Output the (x, y) coordinate of the center of the cell containing the given text.  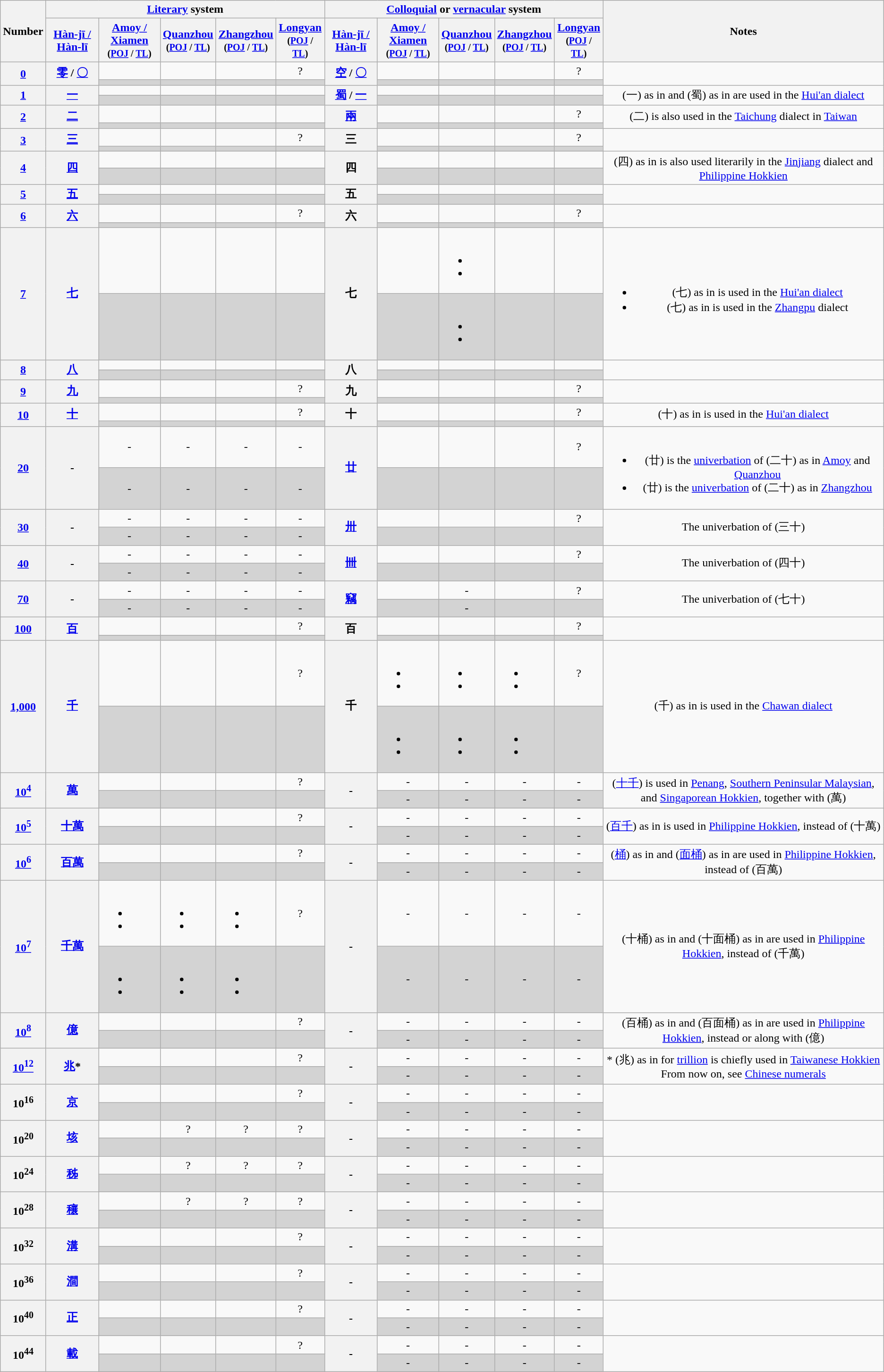
1,000 (23, 707)
溝 (72, 1246)
1 (23, 95)
1024 (23, 1174)
二 (72, 117)
1036 (23, 1282)
(廿) is the univerbation of (二十) as in Amoy and Quanzhou (廿) is the univerbation of (二十) as in Zhangzhou (743, 468)
卅 (351, 527)
4 (23, 168)
Colloquial or vernacular system (464, 9)
正 (72, 1318)
(七) as in is used in the Hui'an dialect (七) as in is used in the Zhangpu dialect (743, 294)
107 (23, 946)
30 (23, 527)
(百千) as in is used in Philippine Hokkien, instead of (十萬) (743, 826)
9 (23, 392)
40 (23, 563)
零 / 〇 (72, 74)
2 (23, 117)
6 (23, 216)
(十千) is used in Penang, Southern Peninsular Malaysian, and Singaporean Hokkien, together with (萬) (743, 791)
20 (23, 468)
* (兆) as in for trillion is chiefly used in Taiwanese HokkienFrom now on, see Chinese numerals (743, 1066)
Literary system (185, 9)
億 (72, 1030)
千萬 (72, 946)
106 (23, 862)
載 (72, 1354)
蜀 / 一 (351, 95)
8 (23, 370)
兆* (72, 1066)
70 (23, 599)
澗 (72, 1282)
(四) as in is also used literarily in the Jinjiang dialect and Philippine Hokkien (743, 168)
兩 (351, 117)
1028 (23, 1210)
1020 (23, 1138)
The univerbation of (三十) (743, 527)
10 (23, 414)
京 (72, 1102)
104 (23, 791)
3 (23, 140)
1032 (23, 1246)
1044 (23, 1354)
(一) as in and (蜀) as in are used in the Hui'an dialect (743, 95)
The univerbation of (四十) (743, 563)
百萬 (72, 862)
7 (23, 294)
(十桶) as in and (十面桶) as in are used in Philippine Hokkien, instead of (千萬) (743, 946)
穰 (72, 1210)
(二) is also used in the Taichung dialect in Taiwan (743, 117)
廿 (351, 468)
卌 (351, 563)
The univerbation of (七十) (743, 599)
(千) as in is used in the Chawan dialect (743, 707)
(桶) as in and (面桶) as in are used in Philippine Hokkien, instead of (百萬) (743, 862)
Number (23, 31)
105 (23, 826)
100 (23, 629)
108 (23, 1030)
空 / 〇 (351, 74)
垓 (72, 1138)
十萬 (72, 826)
秭 (72, 1174)
1040 (23, 1318)
萬 (72, 791)
(百桶) as in and (百面桶) as in are used in Philippine Hokkien, instead or along with (億) (743, 1030)
一 (72, 95)
Notes (743, 31)
1016 (23, 1102)
(十) as in is used in the Hui'an dialect (743, 414)
5 (23, 194)
1012 (23, 1066)
0 (23, 74)
竊 (351, 599)
